Determine the (X, Y) coordinate at the center of the cell enclosing the given text.  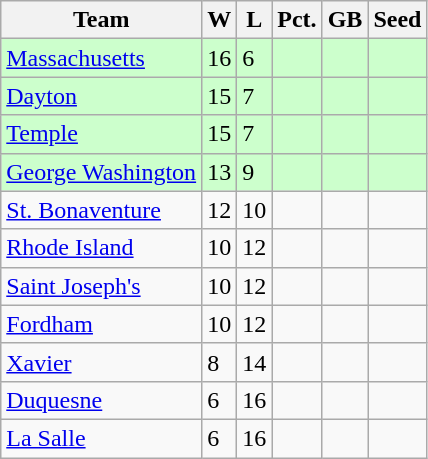
George Washington (102, 172)
L (254, 20)
St. Bonaventure (102, 210)
Seed (398, 20)
Pct. (297, 20)
Xavier (102, 362)
W (220, 20)
13 (220, 172)
Team (102, 20)
Fordham (102, 324)
Dayton (102, 96)
8 (220, 362)
14 (254, 362)
Massachusetts (102, 58)
GB (345, 20)
9 (254, 172)
La Salle (102, 438)
Saint Joseph's (102, 286)
Temple (102, 134)
Rhode Island (102, 248)
Duquesne (102, 400)
